Locate the cell with the specified text and output its (X, Y) center coordinate. 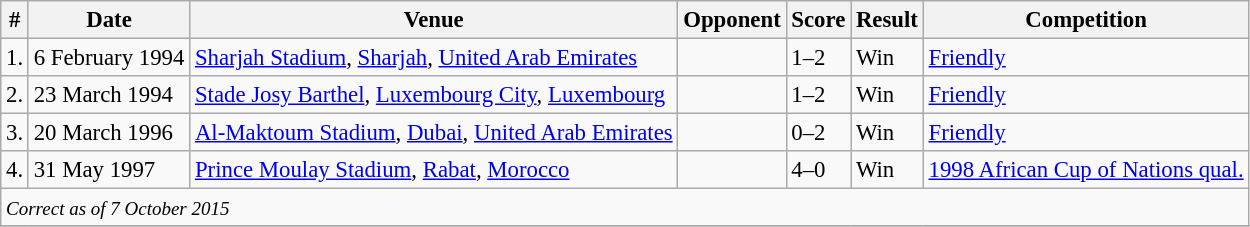
2. (15, 95)
20 March 1996 (108, 133)
Al-Maktoum Stadium, Dubai, United Arab Emirates (434, 133)
4–0 (818, 170)
Competition (1086, 20)
1. (15, 58)
6 February 1994 (108, 58)
Stade Josy Barthel, Luxembourg City, Luxembourg (434, 95)
# (15, 20)
Correct as of 7 October 2015 (625, 208)
0–2 (818, 133)
31 May 1997 (108, 170)
4. (15, 170)
3. (15, 133)
Date (108, 20)
1998 African Cup of Nations qual. (1086, 170)
Result (888, 20)
Sharjah Stadium, Sharjah, United Arab Emirates (434, 58)
23 March 1994 (108, 95)
Opponent (732, 20)
Prince Moulay Stadium, Rabat, Morocco (434, 170)
Score (818, 20)
Venue (434, 20)
